Identify which cell holds the provided text, then report its [x, y] central coordinate. 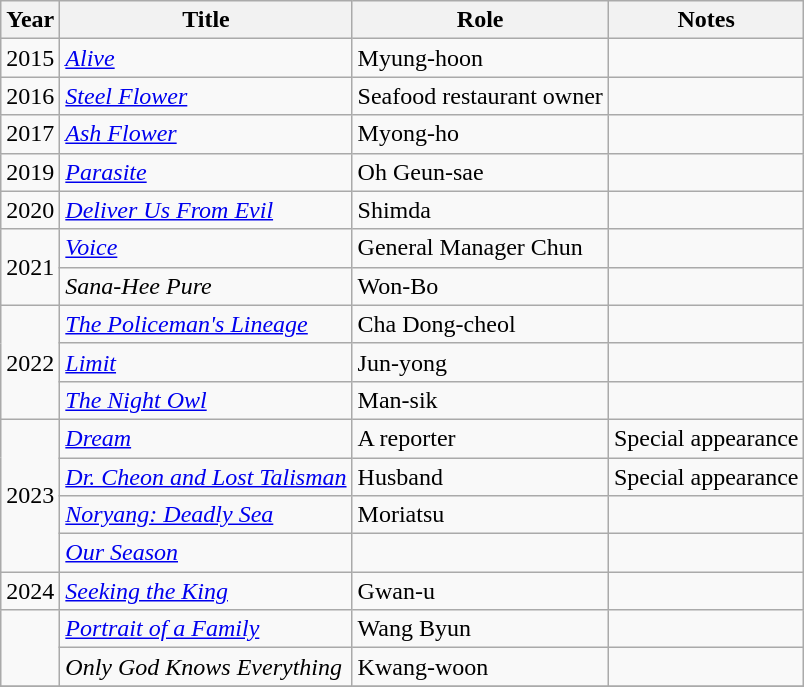
Seeking the King [206, 591]
Year [30, 20]
A reporter [480, 438]
General Manager Chun [480, 248]
Role [480, 20]
Deliver Us From Evil [206, 210]
Notes [706, 20]
Cha Dong-cheol [480, 324]
Title [206, 20]
Myong-ho [480, 134]
Dream [206, 438]
Portrait of a Family [206, 629]
Jun-yong [480, 362]
Steel Flower [206, 96]
2021 [30, 267]
Dr. Cheon and Lost Talisman [206, 477]
Seafood restaurant owner [480, 96]
Sana-Hee Pure [206, 286]
Limit [206, 362]
Alive [206, 58]
Wang Byun [480, 629]
Myung-hoon [480, 58]
Oh Geun-sae [480, 172]
Husband [480, 477]
Ash Flower [206, 134]
Gwan-u [480, 591]
2024 [30, 591]
Moriatsu [480, 515]
The Policeman's Lineage [206, 324]
Only God Knows Everything [206, 667]
Voice [206, 248]
2016 [30, 96]
2017 [30, 134]
2020 [30, 210]
Man-sik [480, 400]
2015 [30, 58]
Shimda [480, 210]
Kwang-woon [480, 667]
Won-Bo [480, 286]
2022 [30, 362]
Parasite [206, 172]
Noryang: Deadly Sea [206, 515]
The Night Owl [206, 400]
2019 [30, 172]
Our Season [206, 553]
2023 [30, 495]
